Search for the cell housing the specified text and yield its (x, y) center coordinate. 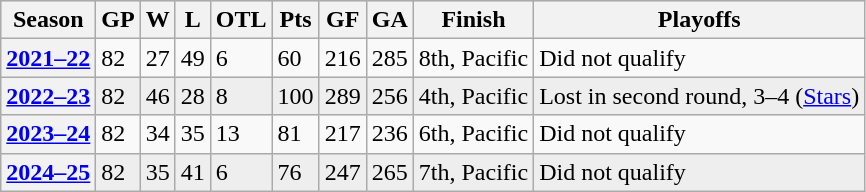
Lost in second round, 3–4 (Stars) (700, 96)
Finish (473, 20)
49 (192, 58)
Pts (296, 20)
81 (296, 134)
46 (158, 96)
285 (390, 58)
2023–24 (48, 134)
265 (390, 172)
100 (296, 96)
217 (342, 134)
34 (158, 134)
2022–23 (48, 96)
Playoffs (700, 20)
236 (390, 134)
GP (118, 20)
289 (342, 96)
76 (296, 172)
Season (48, 20)
216 (342, 58)
2021–22 (48, 58)
27 (158, 58)
247 (342, 172)
7th, Pacific (473, 172)
41 (192, 172)
GF (342, 20)
60 (296, 58)
L (192, 20)
4th, Pacific (473, 96)
28 (192, 96)
W (158, 20)
2024–25 (48, 172)
6th, Pacific (473, 134)
GA (390, 20)
13 (241, 134)
256 (390, 96)
8 (241, 96)
OTL (241, 20)
8th, Pacific (473, 58)
